Capture the cell that displays the provided text and extract its [X, Y] central coordinate. 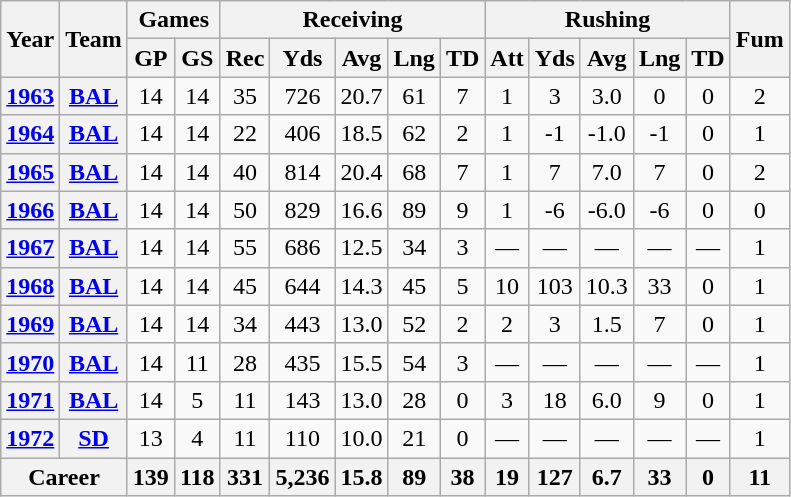
-1.0 [606, 134]
62 [414, 134]
1.5 [606, 324]
GP [150, 58]
15.5 [362, 362]
139 [150, 477]
21 [414, 438]
1967 [30, 248]
1965 [30, 172]
331 [245, 477]
50 [245, 210]
Rec [245, 58]
SD [94, 438]
52 [414, 324]
143 [302, 400]
644 [302, 286]
814 [302, 172]
61 [414, 96]
10 [507, 286]
68 [414, 172]
12.5 [362, 248]
GS [197, 58]
20.4 [362, 172]
3.0 [606, 96]
Receiving [352, 20]
1972 [30, 438]
55 [245, 248]
406 [302, 134]
1964 [30, 134]
18 [554, 400]
4 [197, 438]
6.7 [606, 477]
1970 [30, 362]
13 [150, 438]
829 [302, 210]
Team [94, 39]
686 [302, 248]
118 [197, 477]
35 [245, 96]
14.3 [362, 286]
15.8 [362, 477]
1971 [30, 400]
Rushing [608, 20]
103 [554, 286]
16.6 [362, 210]
-6.0 [606, 210]
22 [245, 134]
Fum [760, 39]
19 [507, 477]
54 [414, 362]
Year [30, 39]
443 [302, 324]
5,236 [302, 477]
110 [302, 438]
1966 [30, 210]
6.0 [606, 400]
40 [245, 172]
1968 [30, 286]
1969 [30, 324]
10.0 [362, 438]
Att [507, 58]
435 [302, 362]
10.3 [606, 286]
18.5 [362, 134]
Career [64, 477]
38 [462, 477]
Games [174, 20]
20.7 [362, 96]
1963 [30, 96]
127 [554, 477]
726 [302, 96]
7.0 [606, 172]
